Output the [X, Y] coordinate of the center of the cell containing the given text.  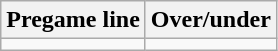
Pregame line [74, 20]
Over/under [210, 20]
